Pinpoint the cell where the given text exists, returning its [X, Y] midpoint coordinate. 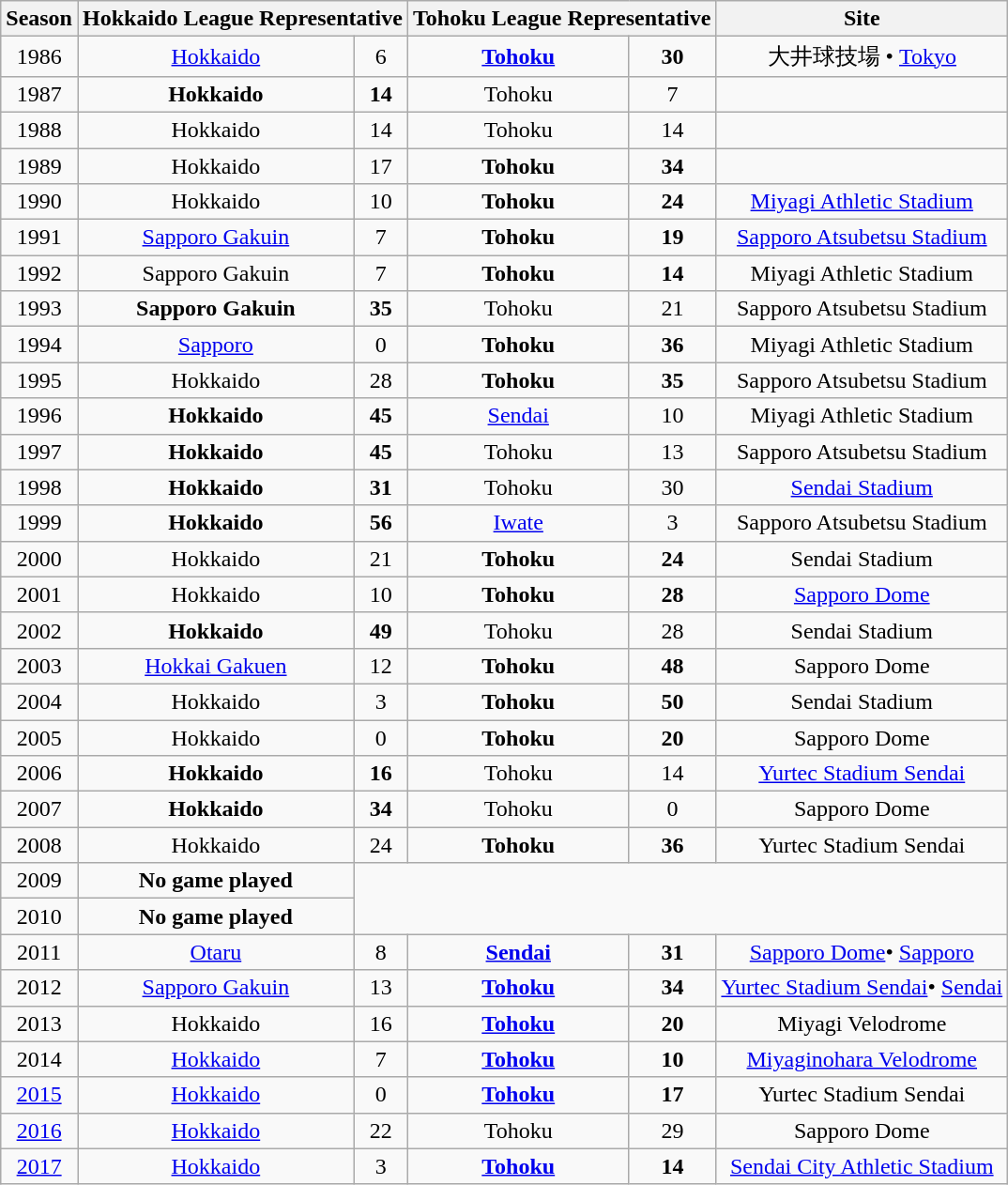
22 [381, 1131]
2005 [39, 737]
2015 [39, 1095]
48 [672, 666]
2008 [39, 845]
2009 [39, 881]
2016 [39, 1131]
2004 [39, 701]
2006 [39, 774]
2000 [39, 559]
Tohoku League Representative [561, 19]
1988 [39, 130]
2007 [39, 809]
Sendai City Athletic Stadium [862, 1166]
1993 [39, 309]
Iwate [518, 523]
1994 [39, 345]
1990 [39, 202]
2003 [39, 666]
56 [381, 523]
2002 [39, 630]
2012 [39, 988]
Site [862, 19]
1998 [39, 487]
2001 [39, 594]
Yurtec Stadium Sendai• Sendai [862, 988]
1986 [39, 56]
19 [672, 238]
Miyagi Velodrome [862, 1023]
2011 [39, 952]
49 [381, 630]
1991 [39, 238]
8 [381, 952]
6 [381, 56]
1999 [39, 523]
Season [39, 19]
29 [672, 1131]
Otaru [216, 952]
Sapporo [216, 345]
Sapporo Dome• Sapporo [862, 952]
Hokkaido League Representative [242, 19]
1987 [39, 94]
2017 [39, 1166]
大井球技場 • Tokyo [862, 56]
1995 [39, 380]
2013 [39, 1023]
2014 [39, 1059]
12 [381, 666]
1989 [39, 166]
Miyaginohara Velodrome [862, 1059]
Hokkai Gakuen [216, 666]
1997 [39, 452]
50 [672, 701]
2010 [39, 916]
1996 [39, 416]
1992 [39, 273]
